Find where the given text appears and provide that cell's center as (X, Y) coordinate. 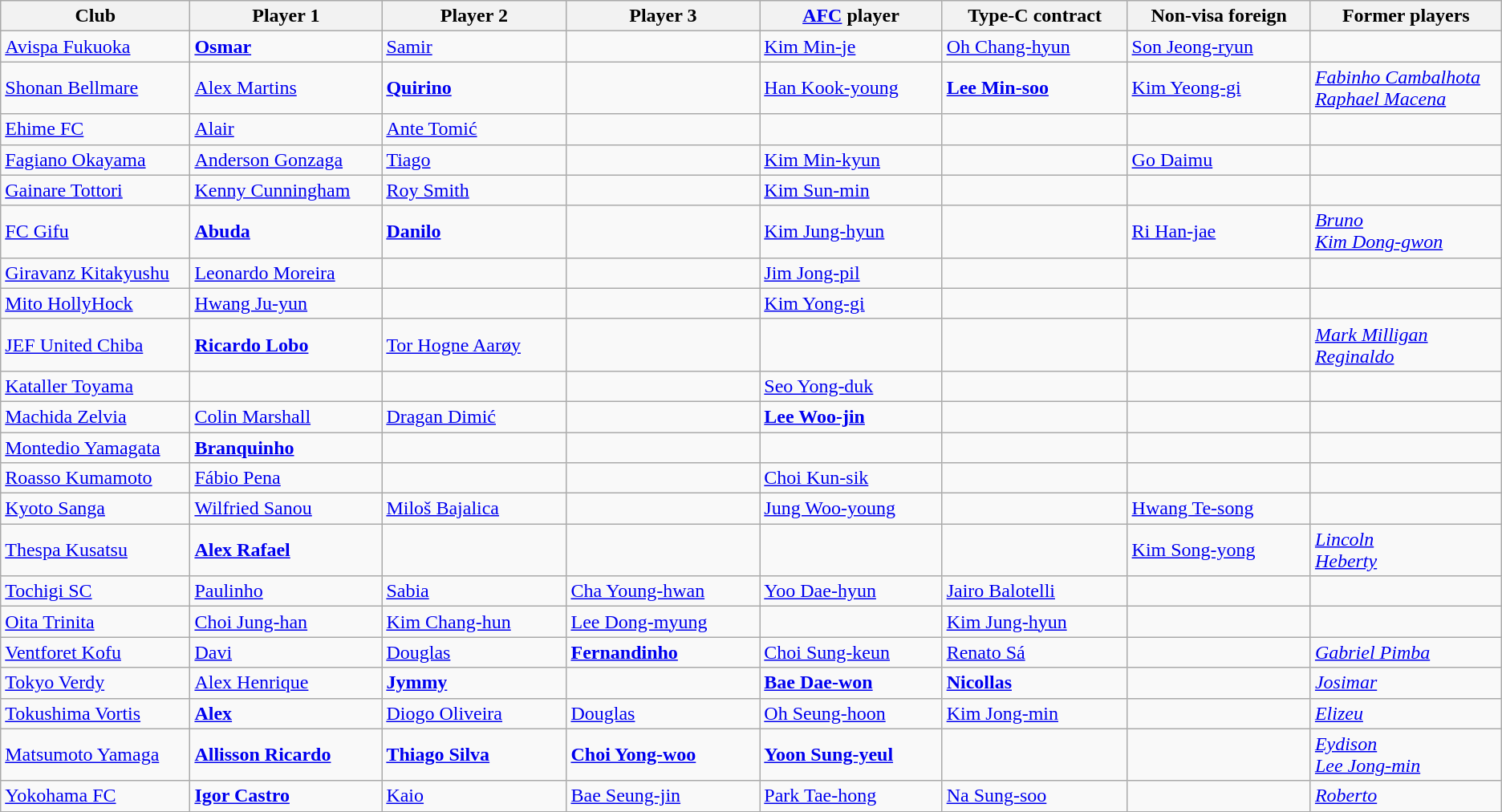
Bae Seung-jin (663, 796)
Kataller Toyama (95, 386)
Samir (474, 47)
Mark Milligan Reginaldo (1406, 345)
Paulinho (286, 591)
Allisson Ricardo (286, 754)
Thiago Silva (474, 754)
Former players (1406, 16)
JEF United Chiba (95, 345)
Tochigi SC (95, 591)
Kim Yong-gi (850, 303)
Fernandinho (663, 652)
Wilfried Sanou (286, 509)
Yoo Dae-hyun (850, 591)
Lincoln Heberty (1406, 550)
Kenny Cunningham (286, 190)
Kyoto Sanga (95, 509)
Kim Yeong-gi (1219, 88)
Choi Kun-sik (850, 478)
Park Tae-hong (850, 796)
Alex Rafael (286, 550)
Hwang Te-song (1219, 509)
Go Daimu (1219, 160)
Tor Hogne Aarøy (474, 345)
Tiago (474, 160)
Matsumoto Yamaga (95, 754)
Bruno Kim Dong-gwon (1406, 231)
Giravanz Kitakyushu (95, 273)
Kaio (474, 796)
Shonan Bellmare (95, 88)
Tokyo Verdy (95, 683)
Hwang Ju-yun (286, 303)
Kim Min-je (850, 47)
Colin Marshall (286, 416)
Renato Sá (1035, 652)
Alex Henrique (286, 683)
Igor Castro (286, 796)
Lee Dong-myung (663, 622)
Yokohama FC (95, 796)
Player 1 (286, 16)
Son Jeong-ryun (1219, 47)
Fábio Pena (286, 478)
Diogo Oliveira (474, 713)
Fabinho Cambalhota Raphael Macena (1406, 88)
Jung Woo-young (850, 509)
Kim Sun-min (850, 190)
Avispa Fukuoka (95, 47)
Davi (286, 652)
Lee Min-soo (1035, 88)
Sabia (474, 591)
Kim Jong-min (1035, 713)
Oh Seung-hoon (850, 713)
Nicollas (1035, 683)
Choi Yong-woo (663, 754)
Seo Yong-duk (850, 386)
Choi Sung-keun (850, 652)
Dragan Dimić (474, 416)
Thespa Kusatsu (95, 550)
Oh Chang-hyun (1035, 47)
Kim Song-yong (1219, 550)
Club (95, 16)
Kim Chang-hun (474, 622)
Cha Young-hwan (663, 591)
Leonardo Moreira (286, 273)
Ventforet Kofu (95, 652)
Alex (286, 713)
Mito HollyHock (95, 303)
Josimar (1406, 683)
Branquinho (286, 447)
Danilo (474, 231)
Gabriel Pimba (1406, 652)
Choi Jung-han (286, 622)
Gainare Tottori (95, 190)
Ante Tomić (474, 129)
Elizeu (1406, 713)
Jymmy (474, 683)
Type-C contract (1035, 16)
Alex Martins (286, 88)
Kim Min-kyun (850, 160)
Oita Trinita (95, 622)
Yoon Sung-yeul (850, 754)
Roasso Kumamoto (95, 478)
Miloš Bajalica (474, 509)
Tokushima Vortis (95, 713)
Jairo Balotelli (1035, 591)
Na Sung-soo (1035, 796)
Lee Woo-jin (850, 416)
Quirino (474, 88)
Non-visa foreign (1219, 16)
FC Gifu (95, 231)
Player 3 (663, 16)
Ricardo Lobo (286, 345)
Ehime FC (95, 129)
Eydison Lee Jong-min (1406, 754)
Anderson Gonzaga (286, 160)
Player 2 (474, 16)
Machida Zelvia (95, 416)
Roy Smith (474, 190)
Roberto (1406, 796)
AFC player (850, 16)
Jim Jong-pil (850, 273)
Osmar (286, 47)
Alair (286, 129)
Ri Han-jae (1219, 231)
Montedio Yamagata (95, 447)
Han Kook-young (850, 88)
Fagiano Okayama (95, 160)
Abuda (286, 231)
Bae Dae-won (850, 683)
